Detect which cell encompasses the target text, then output its (X, Y) center coordinate. 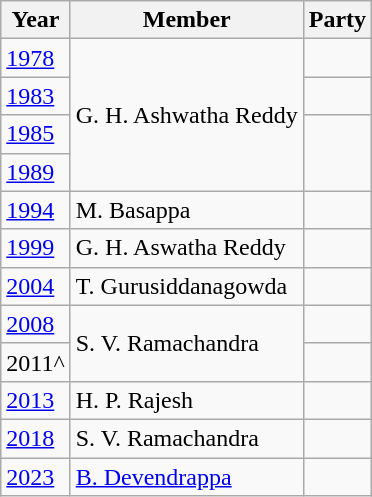
G. H. Aswatha Reddy (186, 248)
2023 (36, 477)
1989 (36, 172)
G. H. Ashwatha Reddy (186, 115)
Party (337, 20)
2011^ (36, 362)
1983 (36, 96)
2004 (36, 286)
Year (36, 20)
1978 (36, 58)
B. Devendrappa (186, 477)
T. Gurusiddanagowda (186, 286)
2018 (36, 438)
M. Basappa (186, 210)
H. P. Rajesh (186, 400)
2013 (36, 400)
2008 (36, 324)
Member (186, 20)
1994 (36, 210)
1985 (36, 134)
1999 (36, 248)
